Find where the given text appears and provide that cell's center as (x, y) coordinate. 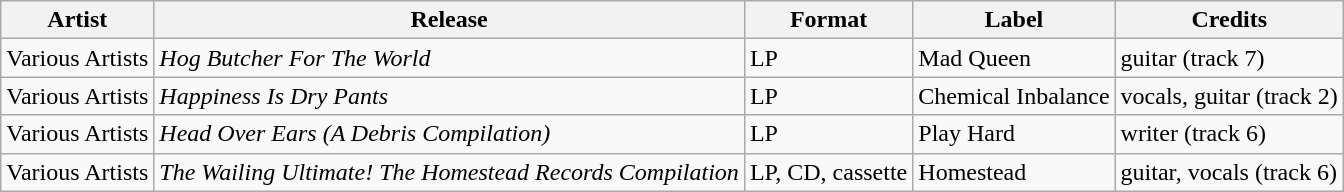
Format (828, 20)
Play Hard (1014, 134)
Homestead (1014, 172)
Label (1014, 20)
Head Over Ears (A Debris Compilation) (450, 134)
guitar (track 7) (1229, 58)
Credits (1229, 20)
Artist (78, 20)
The Wailing Ultimate! The Homestead Records Compilation (450, 172)
Chemical Inbalance (1014, 96)
Mad Queen (1014, 58)
vocals, guitar (track 2) (1229, 96)
LP, CD, cassette (828, 172)
Hog Butcher For The World (450, 58)
writer (track 6) (1229, 134)
guitar, vocals (track 6) (1229, 172)
Release (450, 20)
Happiness Is Dry Pants (450, 96)
